Output the (x, y) coordinate of the center of the cell containing the given text.  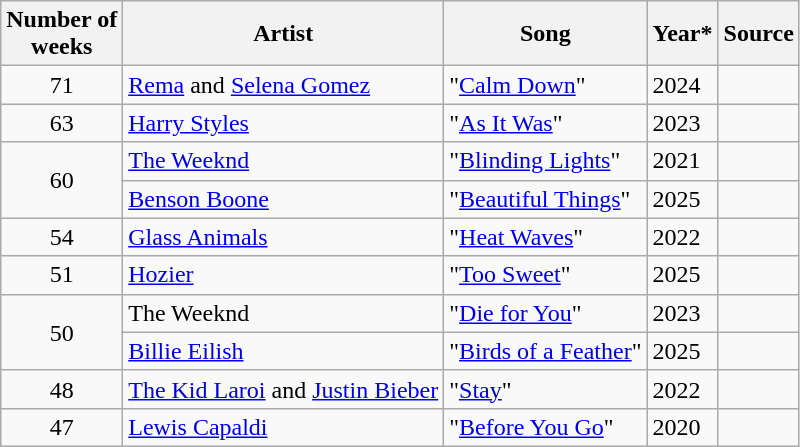
"Beautiful Things" (546, 199)
54 (62, 237)
Lewis Capaldi (284, 427)
50 (62, 332)
"Die for You" (546, 313)
2024 (682, 85)
2021 (682, 161)
The Kid Laroi and Justin Bieber (284, 389)
Benson Boone (284, 199)
Artist (284, 34)
Year* (682, 34)
"Before You Go" (546, 427)
51 (62, 275)
"Too Sweet" (546, 275)
Number of weeks (62, 34)
Source (758, 34)
"Calm Down" (546, 85)
47 (62, 427)
Glass Animals (284, 237)
Rema and Selena Gomez (284, 85)
60 (62, 180)
"Stay" (546, 389)
Harry Styles (284, 123)
"Blinding Lights" (546, 161)
71 (62, 85)
48 (62, 389)
63 (62, 123)
Hozier (284, 275)
Billie Eilish (284, 351)
2020 (682, 427)
"As It Was" (546, 123)
"Heat Waves" (546, 237)
"Birds of a Feather" (546, 351)
Song (546, 34)
